Detect which cell encompasses the target text, then output its [x, y] center coordinate. 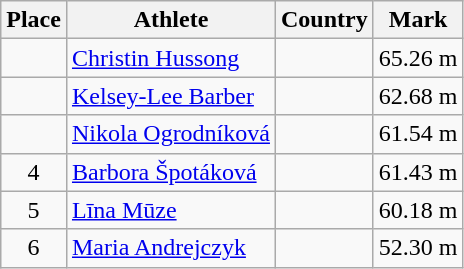
52.30 m [418, 248]
Līna Mūze [170, 210]
60.18 m [418, 210]
65.26 m [418, 58]
61.43 m [418, 172]
Athlete [170, 20]
Country [324, 20]
Maria Andrejczyk [170, 248]
61.54 m [418, 134]
Christin Hussong [170, 58]
5 [34, 210]
Barbora Špotáková [170, 172]
Place [34, 20]
62.68 m [418, 96]
Kelsey-Lee Barber [170, 96]
4 [34, 172]
Mark [418, 20]
6 [34, 248]
Nikola Ogrodníková [170, 134]
